Detect which cell encompasses the target text, then output its [X, Y] center coordinate. 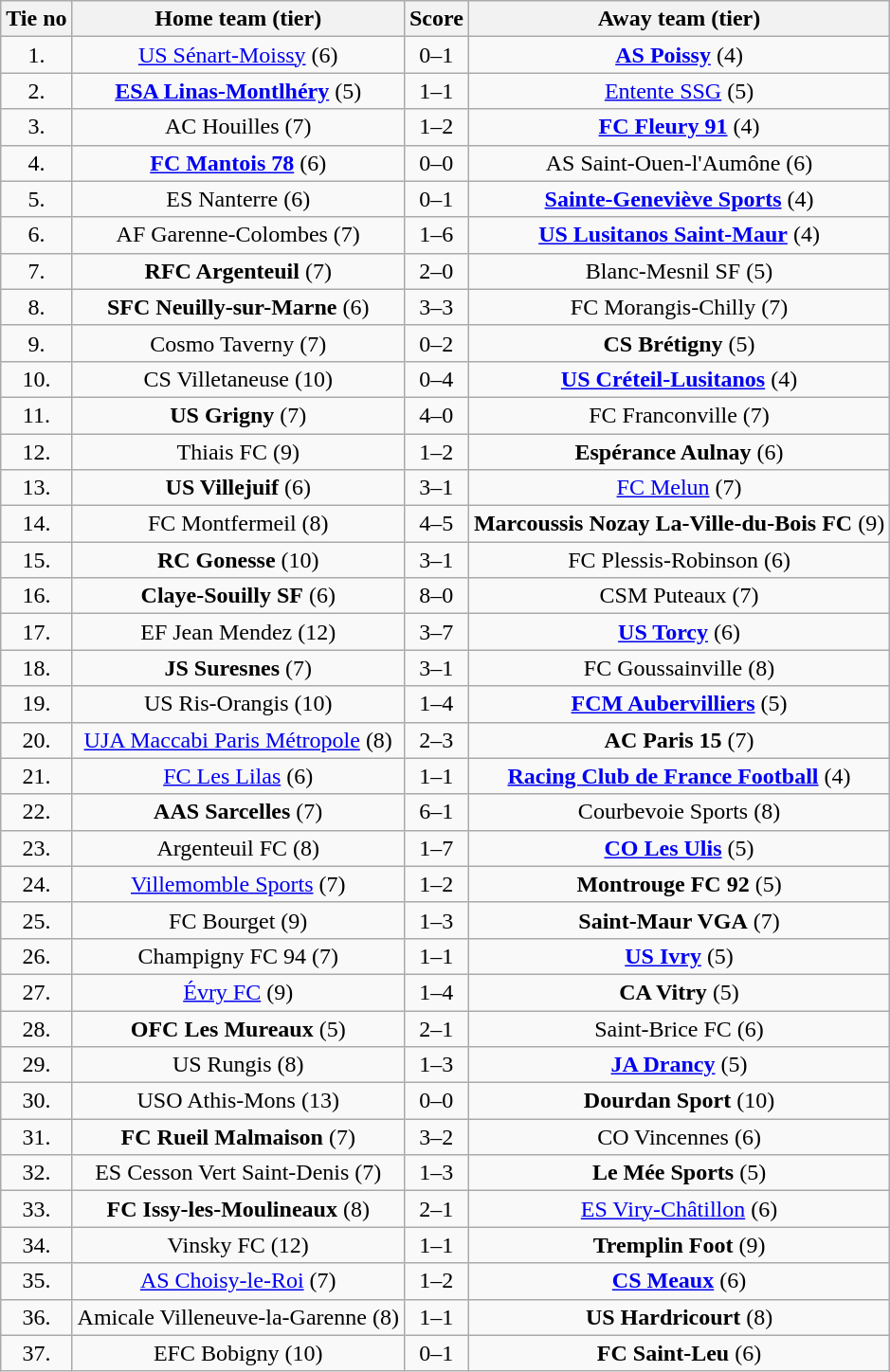
15. [36, 560]
36. [36, 1317]
2. [36, 91]
FC Mantois 78 (6) [238, 163]
30. [36, 1101]
16. [36, 596]
Le Mée Sports (5) [679, 1173]
CA Vitry (5) [679, 992]
US Rungis (8) [238, 1065]
US Torcy (6) [679, 632]
UJA Maccabi Paris Métropole (8) [238, 740]
Villemomble Sports (7) [238, 884]
33. [36, 1209]
1–7 [436, 848]
Cosmo Taverny (7) [238, 343]
RC Gonesse (10) [238, 560]
0–4 [436, 379]
2–0 [436, 271]
11. [36, 415]
Argenteuil FC (8) [238, 848]
7. [36, 271]
Tie no [36, 19]
Tremplin Foot (9) [679, 1245]
Saint-Maur VGA (7) [679, 920]
24. [36, 884]
OFC Les Mureaux (5) [238, 1028]
8–0 [436, 596]
27. [36, 992]
FC Rueil Malmaison (7) [238, 1137]
RFC Argenteuil (7) [238, 271]
4–5 [436, 524]
US Créteil-Lusitanos (4) [679, 379]
US Hardricourt (8) [679, 1317]
12. [36, 452]
4. [36, 163]
22. [36, 812]
Vinsky FC (12) [238, 1245]
2–3 [436, 740]
5. [36, 199]
EF Jean Mendez (12) [238, 632]
1. [36, 55]
JA Drancy (5) [679, 1065]
Dourdan Sport (10) [679, 1101]
CS Brétigny (5) [679, 343]
Courbevoie Sports (8) [679, 812]
9. [36, 343]
ES Cesson Vert Saint-Denis (7) [238, 1173]
Montrouge FC 92 (5) [679, 884]
ESA Linas-Montlhéry (5) [238, 91]
AS Poissy (4) [679, 55]
3–2 [436, 1137]
18. [36, 668]
Racing Club de France Football (4) [679, 776]
Thiais FC (9) [238, 452]
CSM Puteaux (7) [679, 596]
6–1 [436, 812]
32. [36, 1173]
17. [36, 632]
CS Villetaneuse (10) [238, 379]
35. [36, 1281]
3–3 [436, 307]
Espérance Aulnay (6) [679, 452]
10. [36, 379]
3. [36, 127]
26. [36, 956]
Blanc-Mesnil SF (5) [679, 271]
25. [36, 920]
FCM Aubervilliers (5) [679, 704]
Amicale Villeneuve-la-Garenne (8) [238, 1317]
Home team (tier) [238, 19]
13. [36, 488]
28. [36, 1028]
Marcoussis Nozay La-Ville-du-Bois FC (9) [679, 524]
14. [36, 524]
AAS Sarcelles (7) [238, 812]
4–0 [436, 415]
Sainte-Geneviève Sports (4) [679, 199]
Away team (tier) [679, 19]
US Lusitanos Saint-Maur (4) [679, 235]
Score [436, 19]
6. [36, 235]
FC Plessis-Robinson (6) [679, 560]
US Villejuif (6) [238, 488]
ES Viry-Châtillon (6) [679, 1209]
CO Les Ulis (5) [679, 848]
Claye-Souilly SF (6) [238, 596]
Champigny FC 94 (7) [238, 956]
EFC Bobigny (10) [238, 1353]
19. [36, 704]
Saint-Brice FC (6) [679, 1028]
29. [36, 1065]
FC Morangis-Chilly (7) [679, 307]
FC Les Lilas (6) [238, 776]
US Ris-Orangis (10) [238, 704]
ES Nanterre (6) [238, 199]
JS Suresnes (7) [238, 668]
0–2 [436, 343]
AS Choisy-le-Roi (7) [238, 1281]
US Grigny (7) [238, 415]
3–7 [436, 632]
SFC Neuilly-sur-Marne (6) [238, 307]
21. [36, 776]
FC Issy-les-Moulineaux (8) [238, 1209]
FC Saint-Leu (6) [679, 1353]
FC Bourget (9) [238, 920]
USO Athis-Mons (13) [238, 1101]
CS Meaux (6) [679, 1281]
AS Saint-Ouen-l'Aumône (6) [679, 163]
FC Franconville (7) [679, 415]
FC Goussainville (8) [679, 668]
34. [36, 1245]
20. [36, 740]
AC Paris 15 (7) [679, 740]
37. [36, 1353]
23. [36, 848]
8. [36, 307]
Entente SSG (5) [679, 91]
US Ivry (5) [679, 956]
AC Houilles (7) [238, 127]
US Sénart-Moissy (6) [238, 55]
1–6 [436, 235]
FC Montfermeil (8) [238, 524]
AF Garenne-Colombes (7) [238, 235]
FC Fleury 91 (4) [679, 127]
CO Vincennes (6) [679, 1137]
FC Melun (7) [679, 488]
Évry FC (9) [238, 992]
31. [36, 1137]
